Locate the cell with the specified text and output its [x, y] center coordinate. 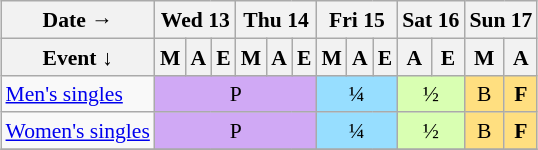
Thu 14 [276, 20]
Event ↓ [77, 56]
Men's singles [77, 94]
Wed 13 [196, 20]
Sat 16 [430, 20]
Date → [77, 20]
Fri 15 [356, 20]
Sun 17 [500, 20]
Women's singles [77, 130]
